Return [X, Y] of the center of cell containing provided text 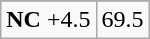
69.5 [122, 20]
NC +4.5 [48, 20]
